Provide the (x, y) coordinate of the cell's center where the given text is located.  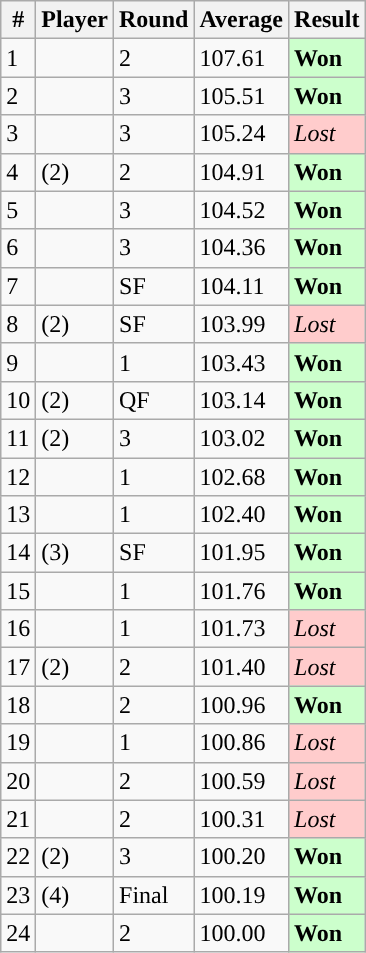
101.95 (242, 553)
105.24 (242, 134)
13 (18, 515)
Average (242, 20)
7 (18, 286)
100.86 (242, 743)
9 (18, 362)
5 (18, 210)
102.40 (242, 515)
(4) (75, 895)
20 (18, 781)
100.96 (242, 705)
18 (18, 705)
21 (18, 819)
103.02 (242, 438)
103.43 (242, 362)
100.00 (242, 933)
Result (327, 20)
101.40 (242, 667)
100.31 (242, 819)
104.52 (242, 210)
103.14 (242, 400)
# (18, 20)
103.99 (242, 324)
100.59 (242, 781)
101.73 (242, 629)
(3) (75, 553)
16 (18, 629)
100.20 (242, 857)
23 (18, 895)
101.76 (242, 591)
8 (18, 324)
102.68 (242, 477)
19 (18, 743)
QF (154, 400)
104.36 (242, 248)
100.19 (242, 895)
17 (18, 667)
Final (154, 895)
11 (18, 438)
6 (18, 248)
15 (18, 591)
14 (18, 553)
107.61 (242, 58)
104.91 (242, 172)
Round (154, 20)
104.11 (242, 286)
10 (18, 400)
4 (18, 172)
Player (75, 20)
105.51 (242, 96)
22 (18, 857)
12 (18, 477)
24 (18, 933)
